Search for the cell housing the specified text and yield its [X, Y] center coordinate. 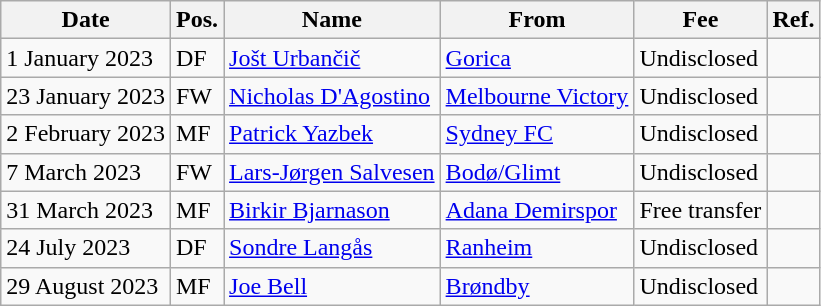
Name [332, 20]
1 January 2023 [86, 58]
Date [86, 20]
Patrick Yazbek [332, 134]
Joe Bell [332, 286]
Birkir Bjarnason [332, 210]
2 February 2023 [86, 134]
Pos. [196, 20]
7 March 2023 [86, 172]
Free transfer [700, 210]
Lars-Jørgen Salvesen [332, 172]
29 August 2023 [86, 286]
Gorica [537, 58]
23 January 2023 [86, 96]
Sondre Langås [332, 248]
From [537, 20]
Jošt Urbančič [332, 58]
Bodø/Glimt [537, 172]
Nicholas D'Agostino [332, 96]
Adana Demirspor [537, 210]
Brøndby [537, 286]
Sydney FC [537, 134]
Fee [700, 20]
24 July 2023 [86, 248]
Melbourne Victory [537, 96]
31 March 2023 [86, 210]
Ref. [794, 20]
Ranheim [537, 248]
